Detect which cell encompasses the target text, then output its (X, Y) center coordinate. 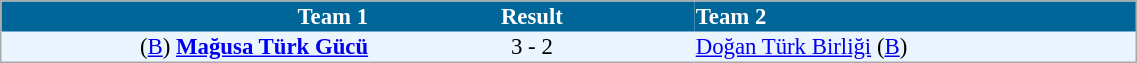
Team 2 (916, 16)
Doğan Türk Birliği (B) (916, 47)
3 - 2 (532, 47)
(B) Mağusa Türk Gücü (186, 47)
Team 1 (186, 16)
Result (532, 16)
